Detect which cell encompasses the target text, then output its [x, y] center coordinate. 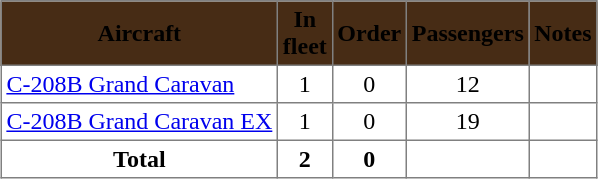
Passengers [468, 33]
Total [139, 159]
C-208B Grand Caravan EX [139, 122]
Aircraft [139, 33]
In fleet [305, 33]
19 [468, 122]
Notes [563, 33]
C-208B Grand Caravan [139, 84]
2 [305, 159]
Order [369, 33]
12 [468, 84]
